Extract the [X, Y] coordinate from the center of the cell holding the provided text.  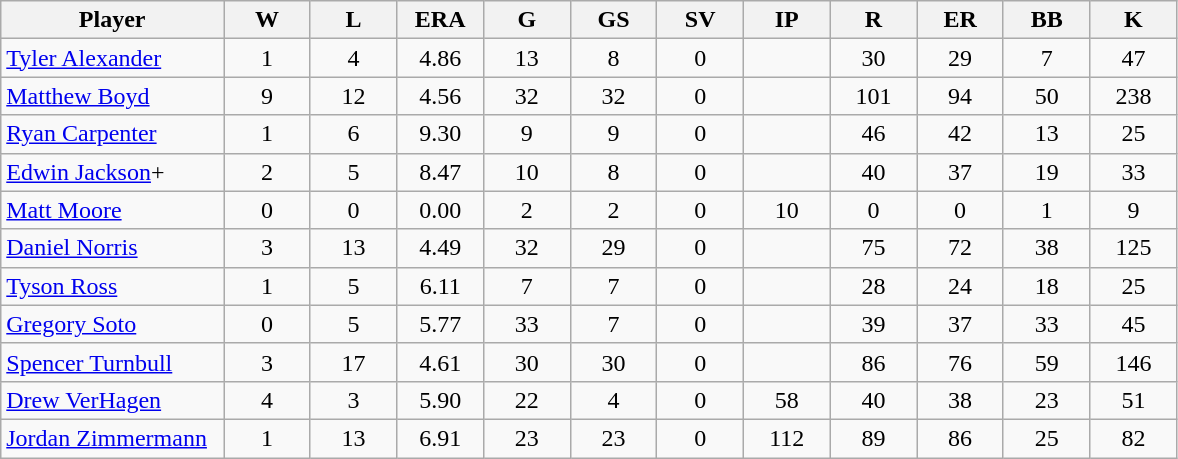
101 [874, 96]
112 [786, 438]
47 [1134, 58]
4.49 [440, 248]
Jordan Zimmermann [112, 438]
Edwin Jackson+ [112, 172]
5.77 [440, 324]
W [268, 20]
24 [960, 286]
ER [960, 20]
Tyson Ross [112, 286]
19 [1046, 172]
0.00 [440, 210]
8.47 [440, 172]
17 [354, 362]
39 [874, 324]
GS [614, 20]
6.91 [440, 438]
76 [960, 362]
ERA [440, 20]
58 [786, 400]
6 [354, 134]
94 [960, 96]
59 [1046, 362]
6.11 [440, 286]
4.56 [440, 96]
18 [1046, 286]
125 [1134, 248]
45 [1134, 324]
IP [786, 20]
28 [874, 286]
Tyler Alexander [112, 58]
Matthew Boyd [112, 96]
5.90 [440, 400]
238 [1134, 96]
Matt Moore [112, 210]
42 [960, 134]
G [528, 20]
L [354, 20]
46 [874, 134]
R [874, 20]
4.86 [440, 58]
BB [1046, 20]
22 [528, 400]
82 [1134, 438]
Daniel Norris [112, 248]
75 [874, 248]
50 [1046, 96]
Gregory Soto [112, 324]
Player [112, 20]
Drew VerHagen [112, 400]
89 [874, 438]
SV [700, 20]
Ryan Carpenter [112, 134]
4.61 [440, 362]
9.30 [440, 134]
12 [354, 96]
51 [1134, 400]
K [1134, 20]
146 [1134, 362]
72 [960, 248]
Spencer Turnbull [112, 362]
